From the cell containing the given text, extract its center point as (X, Y) coordinate. 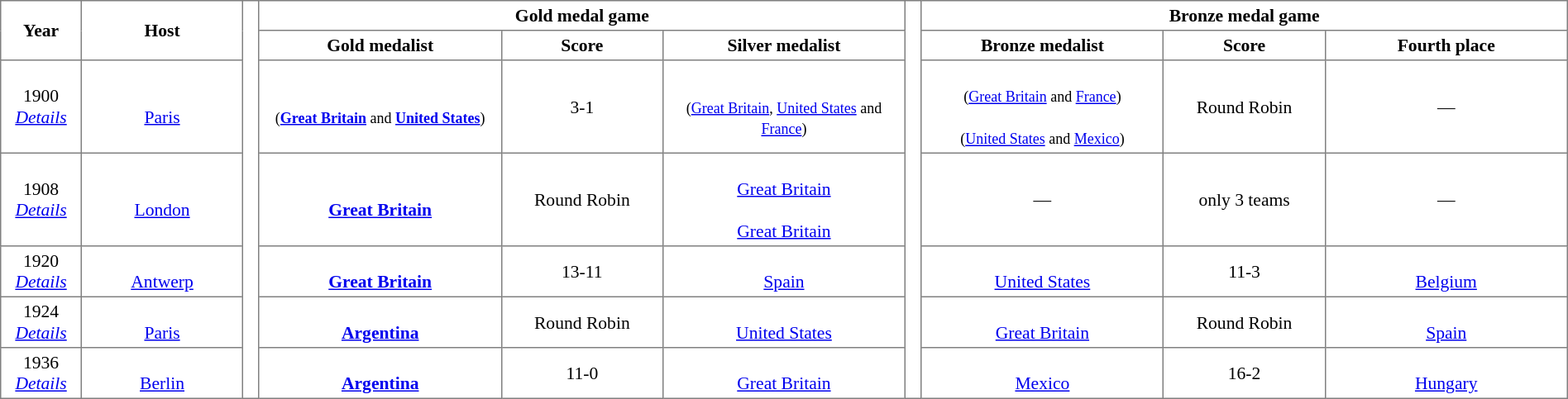
1908Details (41, 199)
Host (162, 31)
Mexico (1042, 373)
Year (41, 31)
1924Details (41, 322)
Antwerp (162, 272)
Gold medal game (582, 16)
13-11 (582, 272)
Belgium (1446, 272)
11-3 (1244, 272)
(Great Britain and France) (United States and Mexico) (1042, 107)
Hungary (1446, 373)
Berlin (162, 373)
Fourth place (1446, 45)
16-2 (1244, 373)
Silver medalist (784, 45)
3-1 (582, 107)
11-0 (582, 373)
only 3 teams (1244, 199)
Gold medalist (380, 45)
1900Details (41, 107)
1936Details (41, 373)
(Great Britain and United States) (380, 107)
(Great Britain, United States and France) (784, 107)
London (162, 199)
1920Details (41, 272)
Great BritainGreat Britain (784, 199)
Bronze medalist (1042, 45)
Bronze medal game (1244, 16)
